Return the (X, Y) coordinate for the center point of the cell that contains the specified text.  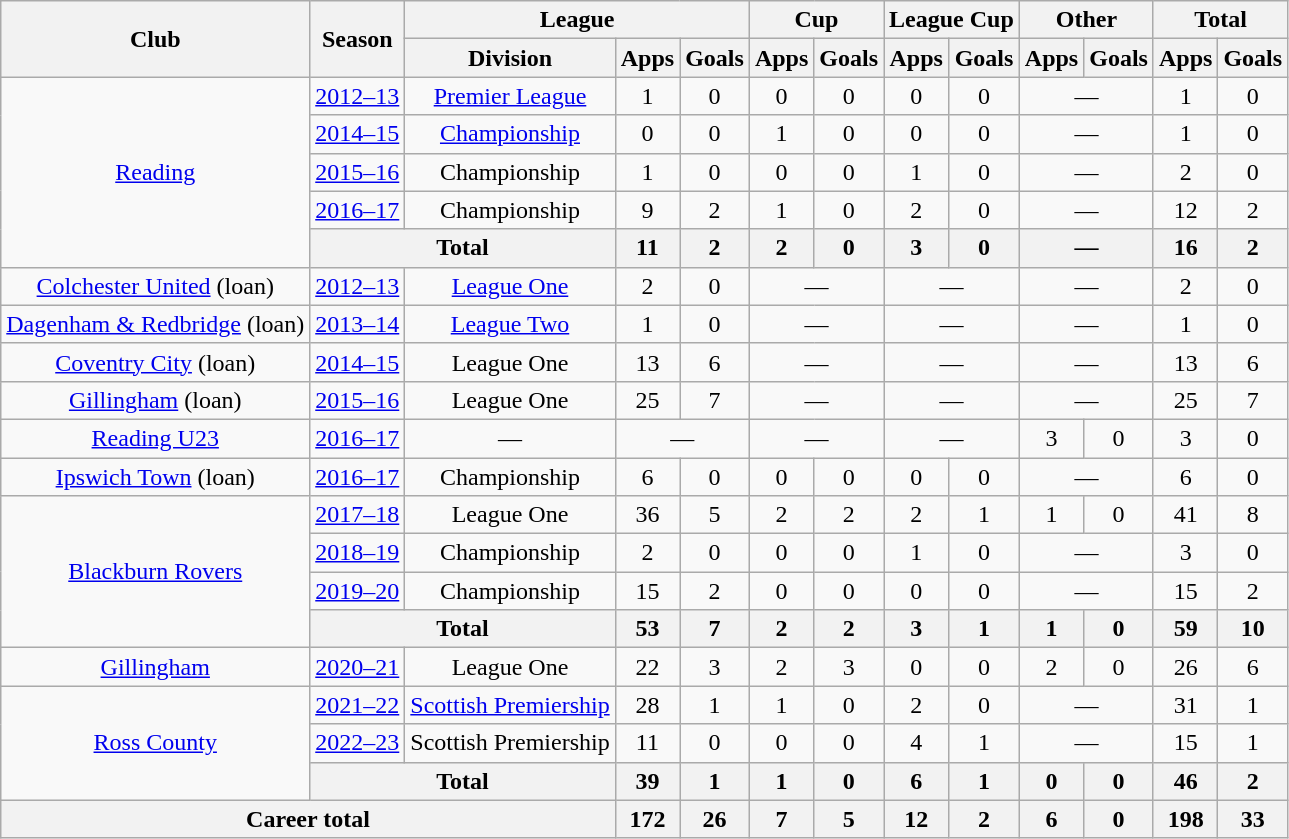
Career total (308, 819)
Other (1086, 20)
Ipswich Town (loan) (156, 477)
Blackburn Rovers (156, 572)
League (578, 20)
Dagenham & Redbridge (loan) (156, 324)
Coventry City (loan) (156, 362)
53 (647, 629)
Season (358, 39)
41 (1185, 515)
Cup (816, 20)
10 (1253, 629)
22 (647, 667)
2019–20 (358, 591)
4 (916, 743)
46 (1185, 781)
2018–19 (358, 553)
16 (1185, 248)
Premier League (510, 96)
Club (156, 39)
League Two (510, 324)
Gillingham (156, 667)
Gillingham (loan) (156, 400)
9 (647, 210)
59 (1185, 629)
League Cup (952, 20)
2020–21 (358, 667)
Reading (156, 172)
2013–14 (358, 324)
172 (647, 819)
2021–22 (358, 705)
39 (647, 781)
8 (1253, 515)
Colchester United (loan) (156, 286)
198 (1185, 819)
33 (1253, 819)
Division (510, 58)
36 (647, 515)
2022–23 (358, 743)
28 (647, 705)
Reading U23 (156, 438)
2017–18 (358, 515)
31 (1185, 705)
Ross County (156, 743)
